Detect which cell encompasses the target text, then output its (X, Y) center coordinate. 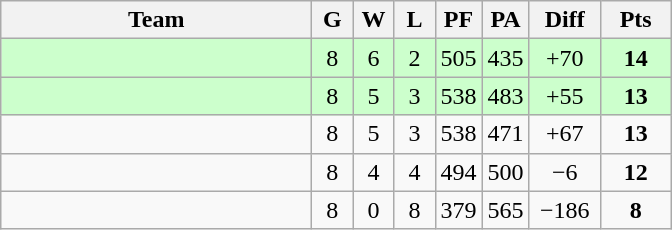
471 (506, 134)
Team (156, 20)
494 (458, 172)
483 (506, 96)
14 (636, 58)
+67 (564, 134)
W (374, 20)
PF (458, 20)
Diff (564, 20)
+55 (564, 96)
Pts (636, 20)
379 (458, 210)
−6 (564, 172)
G (332, 20)
L (414, 20)
565 (506, 210)
12 (636, 172)
505 (458, 58)
435 (506, 58)
500 (506, 172)
6 (374, 58)
−186 (564, 210)
0 (374, 210)
+70 (564, 58)
2 (414, 58)
PA (506, 20)
